Find where the given text appears and provide that cell's center as [x, y] coordinate. 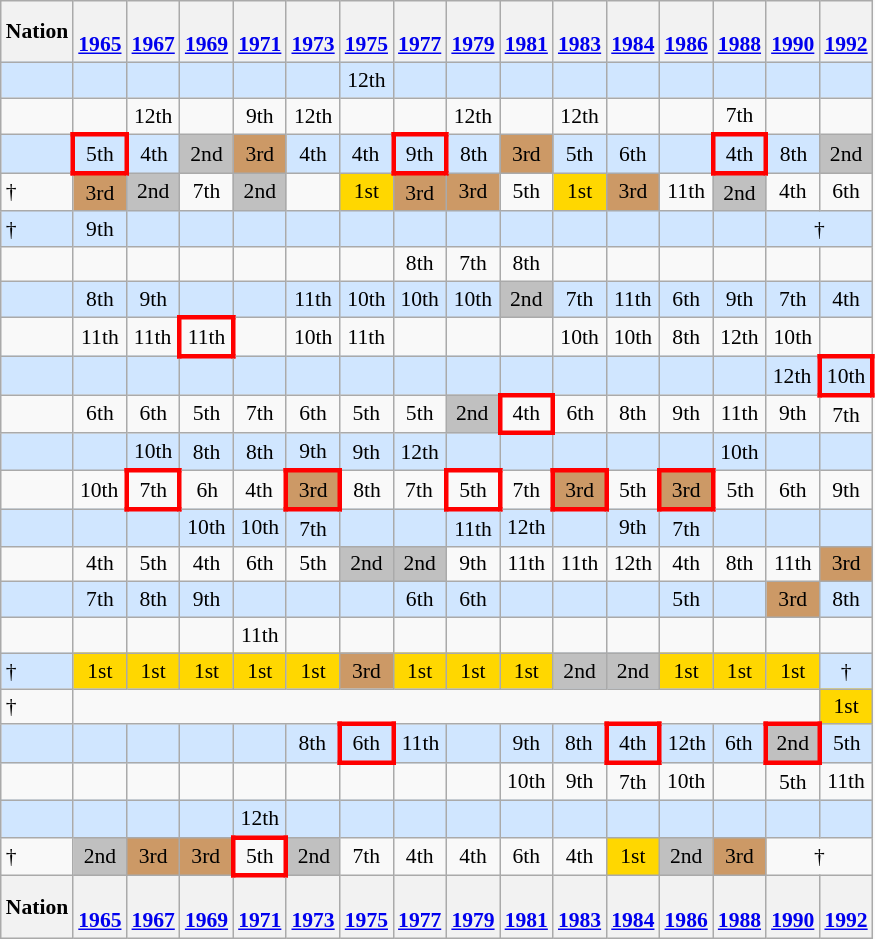
6h [206, 490]
